Capture the cell that displays the provided text and extract its [X, Y] central coordinate. 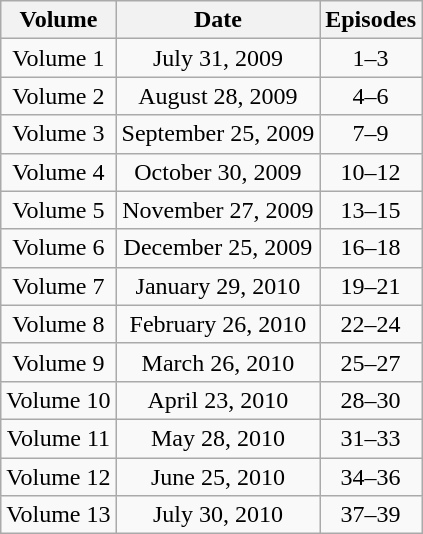
25–27 [371, 362]
1–3 [371, 58]
Volume 6 [58, 248]
Volume 7 [58, 286]
Date [218, 20]
Volume 11 [58, 438]
4–6 [371, 96]
Volume 8 [58, 324]
28–30 [371, 400]
Volume 5 [58, 210]
Episodes [371, 20]
February 26, 2010 [218, 324]
Volume 4 [58, 172]
Volume 9 [58, 362]
34–36 [371, 477]
October 30, 2009 [218, 172]
July 30, 2010 [218, 515]
Volume [58, 20]
September 25, 2009 [218, 134]
13–15 [371, 210]
16–18 [371, 248]
January 29, 2010 [218, 286]
March 26, 2010 [218, 362]
Volume 3 [58, 134]
December 25, 2009 [218, 248]
37–39 [371, 515]
Volume 2 [58, 96]
7–9 [371, 134]
31–33 [371, 438]
May 28, 2010 [218, 438]
Volume 12 [58, 477]
July 31, 2009 [218, 58]
Volume 1 [58, 58]
August 28, 2009 [218, 96]
April 23, 2010 [218, 400]
19–21 [371, 286]
22–24 [371, 324]
November 27, 2009 [218, 210]
Volume 13 [58, 515]
Volume 10 [58, 400]
10–12 [371, 172]
June 25, 2010 [218, 477]
